Extract the (x, y) coordinate from the center of the cell holding the provided text.  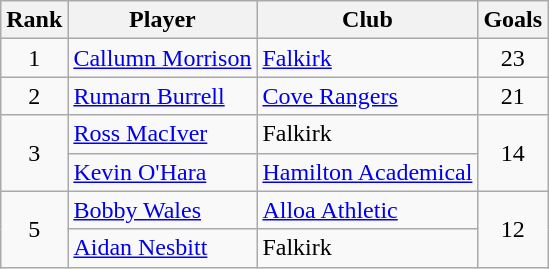
2 (34, 96)
Kevin O'Hara (162, 172)
Cove Rangers (368, 96)
5 (34, 229)
12 (513, 229)
Rumarn Burrell (162, 96)
23 (513, 58)
Club (368, 20)
Player (162, 20)
1 (34, 58)
Goals (513, 20)
21 (513, 96)
Hamilton Academical (368, 172)
Callumn Morrison (162, 58)
Ross MacIver (162, 134)
Rank (34, 20)
Alloa Athletic (368, 210)
3 (34, 153)
Bobby Wales (162, 210)
14 (513, 153)
Aidan Nesbitt (162, 248)
